Extract the [x, y] coordinate from the center of the cell holding the provided text.  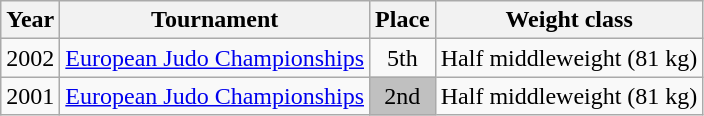
Tournament [215, 20]
Weight class [569, 20]
2002 [30, 58]
Place [403, 20]
2001 [30, 96]
5th [403, 58]
Year [30, 20]
2nd [403, 96]
